Locate the cell with the specified text and output its [X, Y] center coordinate. 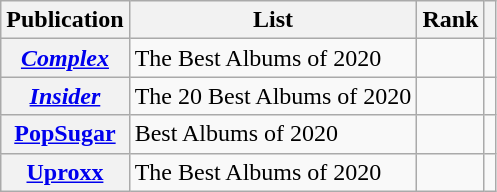
Publication [65, 20]
The 20 Best Albums of 2020 [273, 96]
Uproxx [65, 172]
Complex [65, 58]
List [273, 20]
Best Albums of 2020 [273, 134]
Rank [450, 20]
Insider [65, 96]
PopSugar [65, 134]
